Determine the (X, Y) coordinate at the center of the cell enclosing the given text.  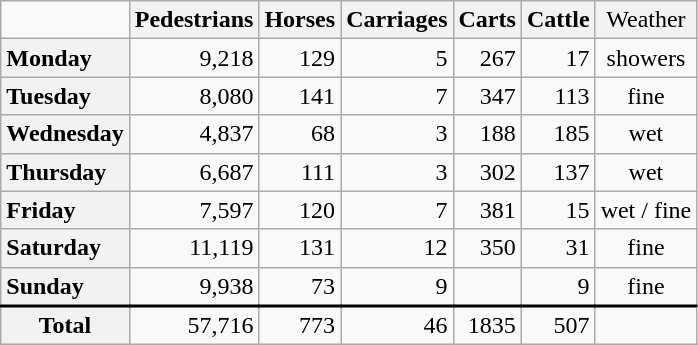
wet / fine (646, 210)
Cattle (558, 20)
showers (646, 58)
9,218 (194, 58)
68 (300, 134)
5 (397, 58)
46 (397, 326)
Wednesday (65, 134)
267 (487, 58)
6,687 (194, 172)
Horses (300, 20)
8,080 (194, 96)
381 (487, 210)
12 (397, 248)
507 (558, 326)
Friday (65, 210)
4,837 (194, 134)
57,716 (194, 326)
Saturday (65, 248)
Total (65, 326)
17 (558, 58)
73 (300, 286)
7,597 (194, 210)
Weather (646, 20)
15 (558, 210)
Pedestrians (194, 20)
Tuesday (65, 96)
Monday (65, 58)
302 (487, 172)
31 (558, 248)
9,938 (194, 286)
11,119 (194, 248)
Sunday (65, 286)
773 (300, 326)
Thursday (65, 172)
129 (300, 58)
137 (558, 172)
113 (558, 96)
185 (558, 134)
131 (300, 248)
111 (300, 172)
350 (487, 248)
141 (300, 96)
120 (300, 210)
347 (487, 96)
Carriages (397, 20)
188 (487, 134)
Carts (487, 20)
1835 (487, 326)
